Extract the [X, Y] coordinate from the center of the cell holding the provided text.  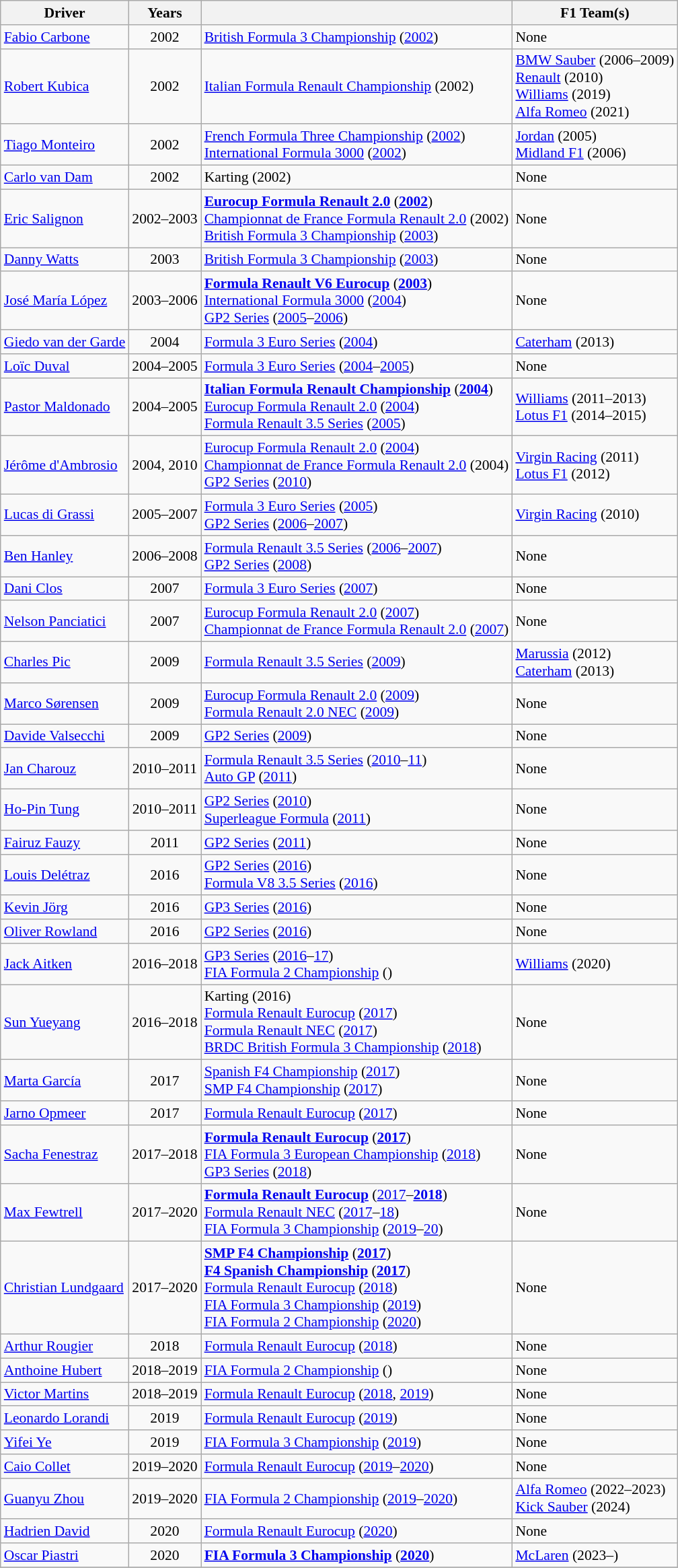
Jordan (2005)Midland F1 (2006) [595, 145]
Victor Martins [65, 1394]
Eric Salignon [65, 218]
Dani Clos [65, 589]
Jarno Opmeer [65, 1113]
Tiago Monteiro [65, 145]
GP3 Series (2016–17)FIA Formula 2 Championship () [356, 964]
Eurocup Formula Renault 2.0 (2007)Championnat de France Formula Renault 2.0 (2007) [356, 622]
Formula Renault V6 Eurocup (2003)International Formula 3000 (2004)GP2 Series (2005–2006) [356, 301]
Formula Renault 3.5 Series (2006–2007)GP2 Series (2008) [356, 556]
Formula Renault Eurocup (2020) [356, 1532]
GP3 Series (2016) [356, 908]
Loïc Duval [65, 366]
GP2 Series (2009) [356, 736]
Danny Watts [65, 260]
Hadrien David [65, 1532]
GP2 Series (2016) [356, 931]
Caio Collet [65, 1466]
Karting (2002) [356, 178]
Williams (2011–2013)Lotus F1 (2014–2015) [595, 406]
Lucas di Grassi [65, 515]
FIA Formula 2 Championship (2019–2020) [356, 1498]
Jérôme d'Ambrosio [65, 466]
2004 [164, 342]
Formula 3 Euro Series (2004–2005) [356, 366]
F1 Team(s) [595, 13]
Eurocup Formula Renault 2.0 (2009)Formula Renault 2.0 NEC (2009) [356, 704]
2018 [164, 1347]
Oscar Piastri [65, 1555]
Jack Aitken [65, 964]
Formula Renault 3.5 Series (2009) [356, 662]
Ho-Pin Tung [65, 810]
Karting (2016)Formula Renault Eurocup (2017)Formula Renault NEC (2017)BRDC British Formula 3 Championship (2018) [356, 1022]
Sun Yueyang [65, 1022]
2004, 2010 [164, 466]
Formula Renault 3.5 Series (2010–11)Auto GP (2011) [356, 769]
GP2 Series (2011) [356, 843]
José María López [65, 301]
Max Fewtrell [65, 1213]
Formula Renault Eurocup (2017–2018) Formula Renault NEC (2017–18) FIA Formula 3 Championship (2019–20) [356, 1213]
Formula Renault Eurocup (2017) [356, 1113]
Formula Renault Eurocup (2019) [356, 1419]
Eurocup Formula Renault 2.0 (2002)Championnat de France Formula Renault 2.0 (2002)British Formula 3 Championship (2003) [356, 218]
Marta García [65, 1081]
Louis Delétraz [65, 875]
Formula Renault Eurocup (2017) FIA Formula 3 European Championship (2018)GP3 Series (2018) [356, 1155]
FIA Formula 2 Championship () [356, 1370]
Formula 3 Euro Series (2005)GP2 Series (2006–2007) [356, 515]
Years [164, 13]
Pastor Maldonado [65, 406]
Christian Lundgaard [65, 1288]
Caterham (2013) [595, 342]
Formula Renault Eurocup (2019–2020) [356, 1466]
2003 [164, 260]
French Formula Three Championship (2002)International Formula 3000 (2002) [356, 145]
Ben Hanley [65, 556]
Italian Formula Renault Championship (2002) [356, 86]
Eurocup Formula Renault 2.0 (2004)Championnat de France Formula Renault 2.0 (2004)GP2 Series (2010) [356, 466]
FIA Formula 3 Championship (2019) [356, 1442]
2002–2003 [164, 218]
Kevin Jörg [65, 908]
Guanyu Zhou [65, 1498]
Virgin Racing (2011)Lotus F1 (2012) [595, 466]
Nelson Panciatici [65, 622]
Marussia (2012)Caterham (2013) [595, 662]
Charles Pic [65, 662]
Leonardo Lorandi [65, 1419]
Giedo van der Garde [65, 342]
Formula Renault Eurocup (2018, 2019) [356, 1394]
Arthur Rougier [65, 1347]
BMW Sauber (2006–2009)Renault (2010)Williams (2019)Alfa Romeo (2021) [595, 86]
Spanish F4 Championship (2017)SMP F4 Championship (2017) [356, 1081]
2003–2006 [164, 301]
Robert Kubica [65, 86]
Jan Charouz [65, 769]
Yifei Ye [65, 1442]
2005–2007 [164, 515]
Formula 3 Euro Series (2004) [356, 342]
Oliver Rowland [65, 931]
Sacha Fenestraz [65, 1155]
Davide Valsecchi [65, 736]
Virgin Racing (2010) [595, 515]
GP2 Series (2010)Superleague Formula (2011) [356, 810]
Alfa Romeo (2022–2023)Kick Sauber (2024) [595, 1498]
McLaren (2023–) [595, 1555]
Marco Sørensen [65, 704]
Fabio Carbone [65, 37]
2017–2018 [164, 1155]
Fairuz Fauzy [65, 843]
British Formula 3 Championship (2003) [356, 260]
Formula Renault Eurocup (2018) [356, 1347]
Carlo van Dam [65, 178]
Anthoine Hubert [65, 1370]
2011 [164, 843]
GP2 Series (2016)Formula V8 3.5 Series (2016) [356, 875]
Italian Formula Renault Championship (2004)Eurocup Formula Renault 2.0 (2004)Formula Renault 3.5 Series (2005) [356, 406]
Williams (2020) [595, 964]
Driver [65, 13]
2006–2008 [164, 556]
FIA Formula 3 Championship (2020) [356, 1555]
Formula 3 Euro Series (2007) [356, 589]
British Formula 3 Championship (2002) [356, 37]
